For the text-containing cell, return its midpoint in (x, y) coordinate format. 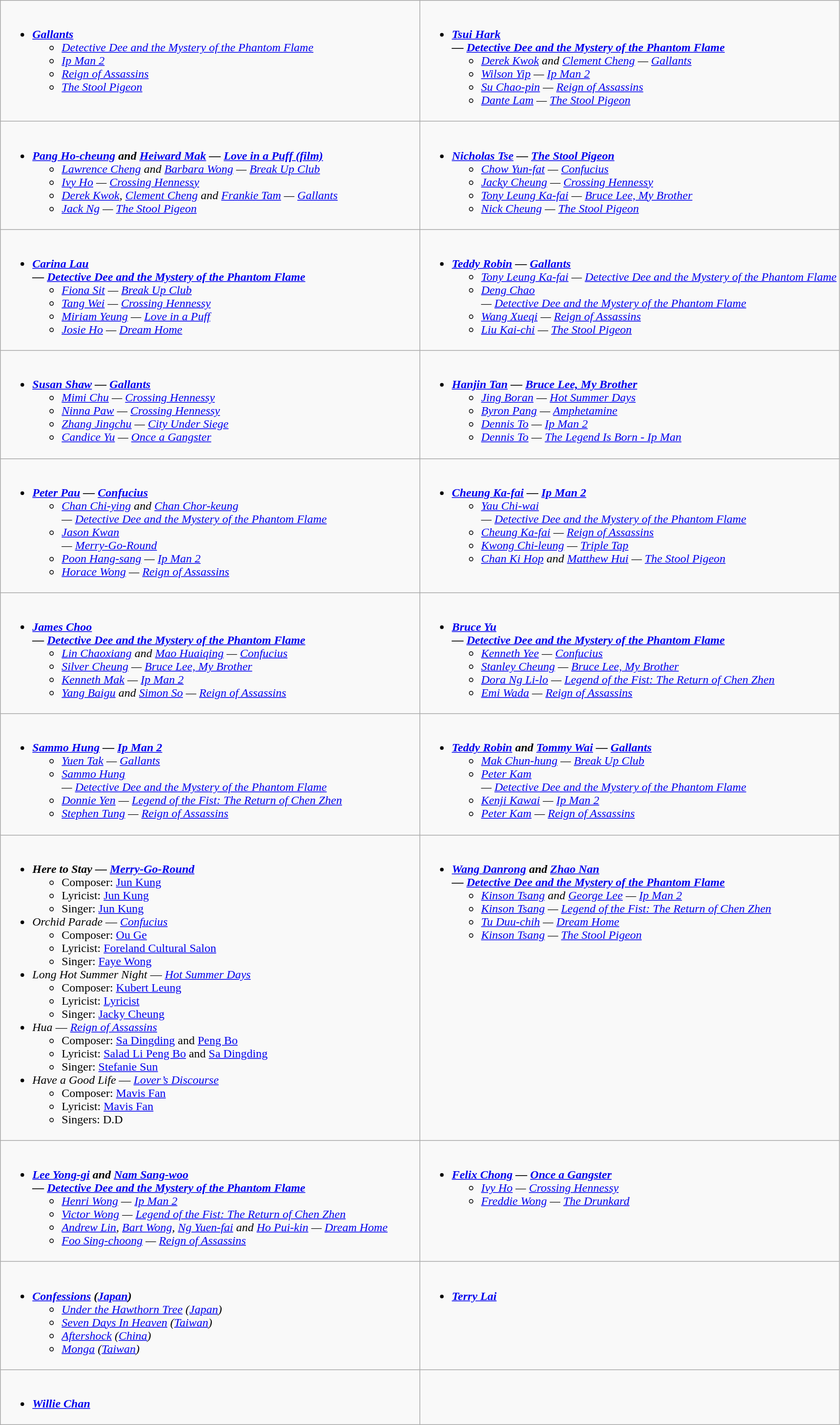
Hanjin Tan — Bruce Lee, My BrotherJing Boran — Hot Summer DaysByron Pang — AmphetamineDennis To — Ip Man 2Dennis To — The Legend Is Born - Ip Man (630, 404)
Terry Lai (630, 1315)
Confessions (Japan)Under the Hawthorn Tree (Japan)Seven Days In Heaven (Taiwan)Aftershock (China)Monga (Taiwan) (210, 1315)
Willie Chan (210, 1397)
GallantsDetective Dee and the Mystery of the Phantom FlameIp Man 2Reign of AssassinsThe Stool Pigeon (210, 61)
Felix Chong — Once a GangsterIvy Ho — Crossing HennessyFreddie Wong — The Drunkard (630, 1201)
Susan Shaw — GallantsMimi Chu — Crossing HennessyNinna Paw — Crossing HennessyZhang Jingchu — City Under SiegeCandice Yu — Once a Gangster (210, 404)
